Provide the (x, y) coordinate of the cell's center where the given text is located.  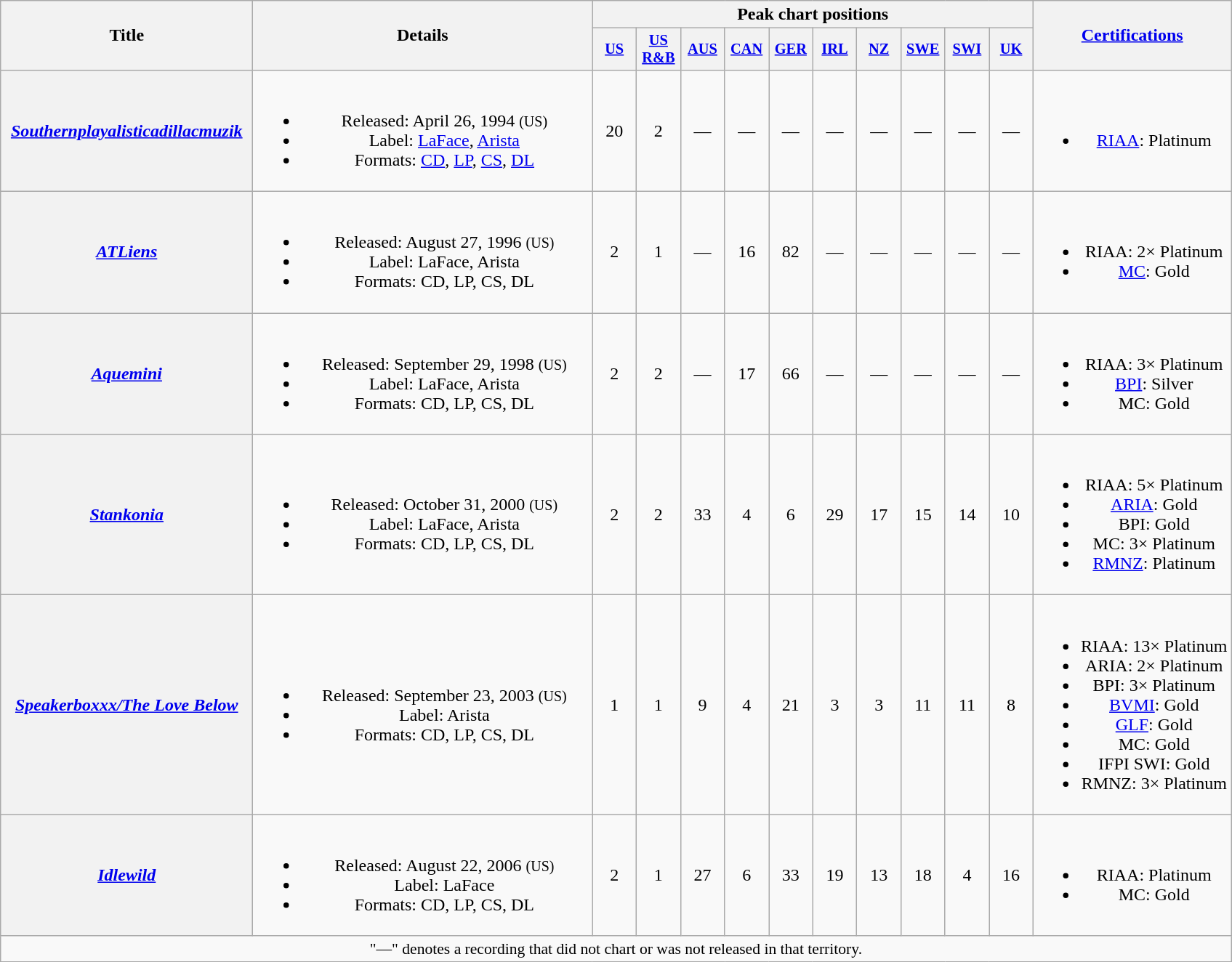
US (615, 49)
Idlewild (126, 875)
27 (702, 875)
82 (791, 253)
RIAA: 3× PlatinumBPI: SilverMC: Gold (1132, 373)
9 (702, 705)
18 (923, 875)
RIAA: Platinum (1132, 131)
Southernplayalisticadillacmuzik (126, 131)
CAN (747, 49)
Title (126, 36)
Details (423, 36)
AUS (702, 49)
Stankonia (126, 514)
RIAA: 2× PlatinumMC: Gold (1132, 253)
8 (1012, 705)
15 (923, 514)
66 (791, 373)
Peak chart positions (813, 15)
20 (615, 131)
GER (791, 49)
NZ (879, 49)
Released: April 26, 1994 (US)Label: LaFace, AristaFormats: CD, LP, CS, DL (423, 131)
IRL (834, 49)
"—" denotes a recording that did not chart or was not released in that territory. (616, 949)
Released: September 23, 2003 (US)Label: AristaFormats: CD, LP, CS, DL (423, 705)
Released: August 27, 1996 (US)Label: LaFace, AristaFormats: CD, LP, CS, DL (423, 253)
14 (967, 514)
Aquemini (126, 373)
ATLiens (126, 253)
Released: October 31, 2000 (US)Label: LaFace, AristaFormats: CD, LP, CS, DL (423, 514)
RIAA: 5× PlatinumARIA: GoldBPI: GoldMC: 3× PlatinumRMNZ: Platinum (1132, 514)
13 (879, 875)
SWE (923, 49)
10 (1012, 514)
Speakerboxxx/The Love Below (126, 705)
21 (791, 705)
Certifications (1132, 36)
Released: September 29, 1998 (US)Label: LaFace, AristaFormats: CD, LP, CS, DL (423, 373)
19 (834, 875)
SWI (967, 49)
US R&B (659, 49)
RIAA: PlatinumMC: Gold (1132, 875)
UK (1012, 49)
RIAA: 13× PlatinumARIA: 2× PlatinumBPI: 3× PlatinumBVMI: GoldGLF: GoldMC: GoldIFPI SWI: GoldRMNZ: 3× Platinum (1132, 705)
Released: August 22, 2006 (US)Label: LaFaceFormats: CD, LP, CS, DL (423, 875)
29 (834, 514)
